Find where the given text appears and provide that cell's center as (X, Y) coordinate. 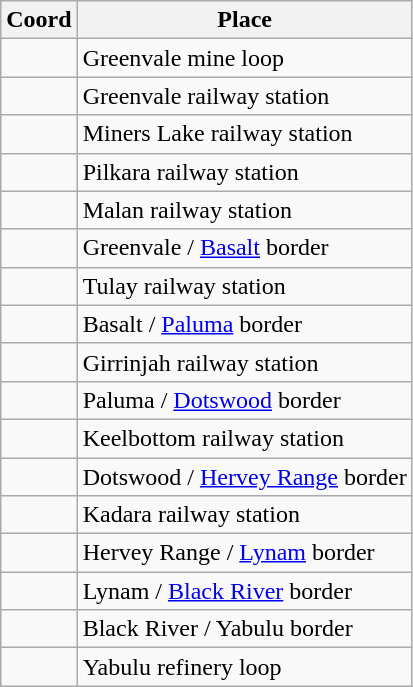
Greenvale mine loop (244, 58)
Pilkara railway station (244, 172)
Hervey Range / Lynam border (244, 553)
Girrinjah railway station (244, 362)
Kadara railway station (244, 515)
Greenvale / Basalt border (244, 248)
Coord (39, 20)
Dotswood / Hervey Range border (244, 477)
Yabulu refinery loop (244, 667)
Basalt / Paluma border (244, 324)
Greenvale railway station (244, 96)
Keelbottom railway station (244, 438)
Tulay railway station (244, 286)
Black River / Yabulu border (244, 629)
Miners Lake railway station (244, 134)
Paluma / Dotswood border (244, 400)
Malan railway station (244, 210)
Place (244, 20)
Lynam / Black River border (244, 591)
